Provide the [x, y] coordinate of the cell's center where the given text is located.  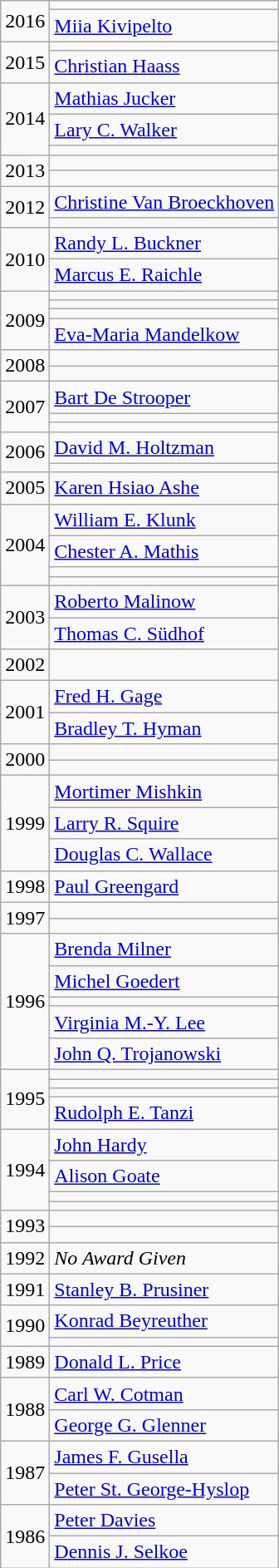
Christine Van Broeckhoven [164, 202]
Bradley T. Hyman [164, 728]
1999 [25, 823]
1990 [25, 1325]
Carl W. Cotman [164, 1393]
1997 [25, 918]
Eva-Maria Mandelkow [164, 334]
No Award Given [164, 1258]
Alison Goate [164, 1176]
1988 [25, 1409]
1995 [25, 1099]
Roberto Malinow [164, 601]
Michel Goedert [164, 981]
Mathias Jucker [164, 98]
David M. Holtzman [164, 447]
Marcus E. Raichle [164, 274]
1991 [25, 1289]
John Hardy [164, 1145]
John Q. Trojanowski [164, 1053]
1987 [25, 1472]
2001 [25, 713]
2009 [25, 321]
1993 [25, 1226]
Dennis J. Selkoe [164, 1552]
2004 [25, 545]
2005 [25, 488]
Christian Haass [164, 67]
1986 [25, 1536]
2010 [25, 259]
2007 [25, 407]
2016 [25, 22]
2008 [25, 366]
Fred H. Gage [164, 697]
2013 [25, 170]
George G. Glenner [164, 1425]
Paul Greengard [164, 886]
2015 [25, 62]
2012 [25, 206]
Lary C. Walker [164, 130]
Randy L. Buckner [164, 243]
Peter Davies [164, 1521]
Virginia M.-Y. Lee [164, 1022]
1996 [25, 1001]
Peter St. George-Hyslop [164, 1489]
Donald L. Price [164, 1362]
William E. Klunk [164, 520]
Karen Hsiao Ashe [164, 488]
2003 [25, 617]
1998 [25, 886]
Brenda Milner [164, 949]
James F. Gusella [164, 1457]
2014 [25, 118]
Thomas C. Südhof [164, 633]
Mortimer Mishkin [164, 791]
1994 [25, 1170]
Larry R. Squire [164, 823]
Stanley B. Prusiner [164, 1289]
2000 [25, 760]
Miia Kivipelto [164, 26]
Douglas C. Wallace [164, 855]
1989 [25, 1362]
Bart De Strooper [164, 397]
1992 [25, 1258]
Konrad Beyreuther [164, 1321]
2006 [25, 452]
Rudolph E. Tanzi [164, 1113]
Chester A. Mathis [164, 551]
2002 [25, 665]
